Determine the (x, y) coordinate at the center of the cell enclosing the given text.  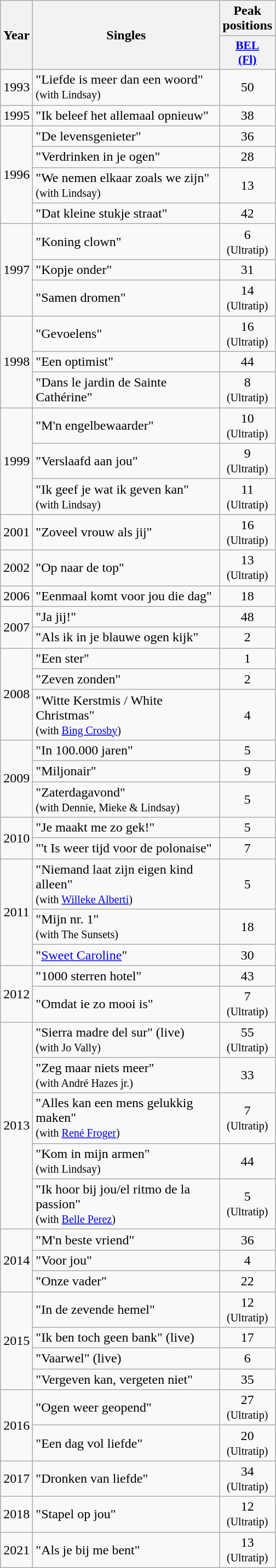
6(Ultratip) (248, 242)
"Een ster" (126, 658)
2008 (16, 694)
"Kopje onder" (126, 270)
"Op naar de top" (126, 567)
1995 (16, 115)
"Mijn nr. 1"(with The Sunsets) (126, 927)
31 (248, 270)
1999 (16, 461)
1997 (16, 270)
"Omdat ie zo mooi is" (126, 1004)
2010 (16, 838)
34(Ultratip) (248, 1478)
7 (248, 849)
43 (248, 976)
1996 (16, 175)
48 (248, 617)
38 (248, 115)
"Ik geef je wat ik geven kan"(with Lindsay) (126, 496)
"Vergeven kan, vergeten niet" (126, 1379)
33 (248, 1075)
17 (248, 1338)
8(Ultratip) (248, 390)
"Verslaafd aan jou" (126, 461)
1 (248, 658)
"Zoveel vrouw als jij" (126, 533)
27(Ultratip) (248, 1407)
1998 (16, 362)
"Samen dromen" (126, 297)
Year (16, 35)
"In 100.000 jaren" (126, 750)
"Ogen weer geopend" (126, 1407)
"We nemen elkaar zoals we zijn"(with Lindsay) (126, 185)
"Eenmaal komt voor jou die dag" (126, 596)
2013 (16, 1125)
"Vaarwel" (live) (126, 1359)
2011 (16, 912)
6 (248, 1359)
2021 (16, 1549)
2018 (16, 1514)
"Als ik in je blauwe ogen kijk" (126, 637)
"Als je bij me bent" (126, 1549)
"Ik ben toch geen bank" (live) (126, 1338)
"Je maakt me zo gek!" (126, 828)
"Zaterdagavond" (with Dennie, Mieke & Lindsay) (126, 799)
2012 (16, 994)
"De levensgenieter" (126, 136)
2009 (16, 779)
2015 (16, 1341)
10(Ultratip) (248, 425)
28 (248, 157)
14(Ultratip) (248, 297)
1993 (16, 87)
"Miljonair" (126, 771)
"Kom in mijn armen"(with Lindsay) (126, 1161)
42 (248, 213)
2001 (16, 533)
5(Ultratip) (248, 1204)
BEL (Fl) (248, 52)
"Dronken van liefde" (126, 1478)
Singles (126, 35)
20(Ultratip) (248, 1443)
"Ik beleef het allemaal opnieuw" (126, 115)
"Een optimist" (126, 362)
9 (248, 771)
2006 (16, 596)
"Gevoelens" (126, 334)
22 (248, 1281)
2014 (16, 1260)
"Witte Kerstmis / White Christmas"(with Bing Crosby) (126, 715)
"Onze vader" (126, 1281)
30 (248, 955)
"Stapel op jou" (126, 1514)
"'t Is weer tijd voor de polonaise" (126, 849)
"M'n engelbewaarder" (126, 425)
11(Ultratip) (248, 496)
"Zeven zonden" (126, 679)
"Voor jou" (126, 1260)
55(Ultratip) (248, 1040)
2017 (16, 1478)
"1000 sterren hotel" (126, 976)
50 (248, 87)
Peak positions (248, 19)
"Dat kleine stukje straat" (126, 213)
2007 (16, 627)
"Ik hoor bij jou/el ritmo de la passion"(with Belle Perez) (126, 1204)
2002 (16, 567)
"Alles kan een mens gelukkig maken"(with René Froger) (126, 1118)
9(Ultratip) (248, 461)
"In de zevende hemel" (126, 1309)
"Verdrinken in je ogen" (126, 157)
35 (248, 1379)
"M'n beste vriend" (126, 1239)
"Liefde is meer dan een woord"(with Lindsay) (126, 87)
2016 (16, 1425)
"Ja jij!" (126, 617)
"Dans le jardin de Sainte Cathérine" (126, 390)
"Koning clown" (126, 242)
"Niemand laat zijn eigen kind alleen"(with Willeke Alberti) (126, 884)
"Zeg maar niets meer"(with André Hazes jr.) (126, 1075)
"Sierra madre del sur" (live)(with Jo Vally) (126, 1040)
"Een dag vol liefde" (126, 1443)
"Sweet Caroline" (126, 955)
13 (248, 185)
